Return [x, y] of the center of cell containing provided text 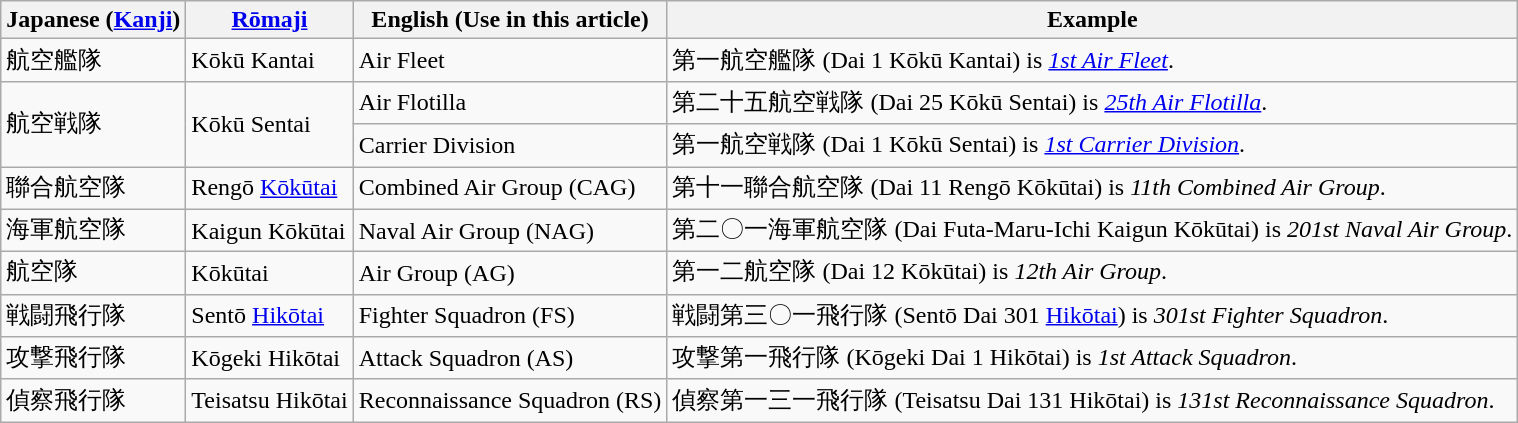
Combined Air Group (CAG) [510, 188]
戦闘第三〇一飛行隊 (Sentō Dai 301 Hikōtai) is 301st Fighter Squadron. [1092, 316]
第一航空戦隊 (Dai 1 Kōkū Sentai) is 1st Carrier Division. [1092, 146]
Attack Squadron (AS) [510, 358]
聯合航空隊 [94, 188]
偵察第一三一飛行隊 (Teisatsu Dai 131 Hikōtai) is 131st Reconnaissance Squadron. [1092, 400]
第二〇一海軍航空隊 (Dai Futa-Maru-Ichi Kaigun Kōkūtai) is 201st Naval Air Group. [1092, 230]
戦闘飛行隊 [94, 316]
Rōmaji [270, 20]
Naval Air Group (NAG) [510, 230]
Example [1092, 20]
海軍航空隊 [94, 230]
Kōkūtai [270, 274]
偵察飛行隊 [94, 400]
航空艦隊 [94, 60]
第十一聯合航空隊 (Dai 11 Rengō Kōkūtai) is 11th Combined Air Group. [1092, 188]
攻撃第一飛行隊 (Kōgeki Dai 1 Hikōtai) is 1st Attack Squadron. [1092, 358]
Kaigun Kōkūtai [270, 230]
Kōkū Kantai [270, 60]
Kōgeki Hikōtai [270, 358]
Teisatsu Hikōtai [270, 400]
航空隊 [94, 274]
Rengō Kōkūtai [270, 188]
Reconnaissance Squadron (RS) [510, 400]
English (Use in this article) [510, 20]
Kōkū Sentai [270, 124]
Air Group (AG) [510, 274]
Air Flotilla [510, 102]
航空戦隊 [94, 124]
Air Fleet [510, 60]
Sentō Hikōtai [270, 316]
Fighter Squadron (FS) [510, 316]
第二十五航空戦隊 (Dai 25 Kōkū Sentai) is 25th Air Flotilla. [1092, 102]
攻撃飛行隊 [94, 358]
第一航空艦隊 (Dai 1 Kōkū Kantai) is 1st Air Fleet. [1092, 60]
Carrier Division [510, 146]
Japanese (Kanji) [94, 20]
第一二航空隊 (Dai 12 Kōkūtai) is 12th Air Group. [1092, 274]
